Locate the cell with the specified text and output its [x, y] center coordinate. 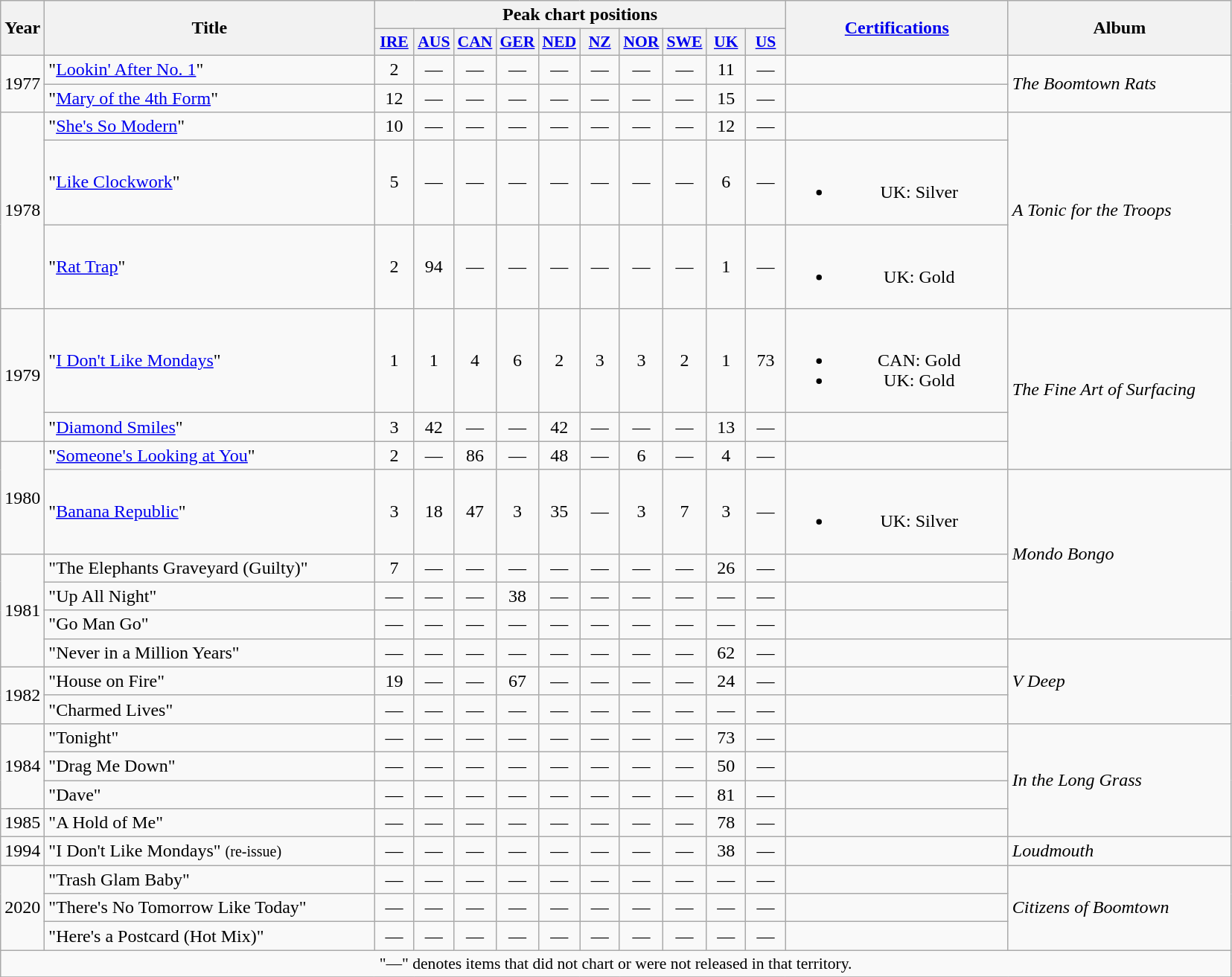
NOR [641, 42]
"Diamond Smiles" [210, 427]
Title [210, 28]
78 [727, 823]
"The Elephants Graveyard (Guilty)" [210, 568]
48 [559, 455]
Certifications [896, 28]
"Never in a Million Years" [210, 653]
"—" denotes items that did not chart or were not released in that territory. [616, 964]
A Tonic for the Troops [1120, 211]
CAN [475, 42]
1977 [22, 83]
"There's No Tomorrow Like Today" [210, 908]
19 [395, 681]
86 [475, 455]
1979 [22, 375]
"Charmed Lives" [210, 709]
1985 [22, 823]
11 [727, 69]
94 [433, 266]
24 [727, 681]
"House on Fire" [210, 681]
Citizens of Boomtown [1120, 908]
"I Don't Like Mondays" [210, 361]
35 [559, 512]
1980 [22, 497]
UK [727, 42]
US [765, 42]
Mondo Bongo [1120, 554]
"Rat Trap" [210, 266]
Year [22, 28]
"Up All Night" [210, 596]
13 [727, 427]
1981 [22, 610]
V Deep [1120, 681]
"Dave" [210, 794]
47 [475, 512]
"Someone's Looking at You" [210, 455]
"Trash Glam Baby" [210, 880]
UK: Gold [896, 266]
"Banana Republic" [210, 512]
1994 [22, 851]
"She's So Modern" [210, 126]
"A Hold of Me" [210, 823]
IRE [395, 42]
"Drag Me Down" [210, 766]
1984 [22, 766]
1978 [22, 211]
"Here's a Postcard (Hot Mix)" [210, 936]
GER [517, 42]
1982 [22, 695]
NZ [600, 42]
In the Long Grass [1120, 780]
AUS [433, 42]
"Like Clockwork" [210, 183]
"I Don't Like Mondays" (re-issue) [210, 851]
2020 [22, 908]
"Lookin' After No. 1" [210, 69]
62 [727, 653]
"Go Man Go" [210, 624]
5 [395, 183]
The Fine Art of Surfacing [1120, 389]
"Mary of the 4th Form" [210, 97]
"Tonight" [210, 737]
26 [727, 568]
CAN: GoldUK: Gold [896, 361]
10 [395, 126]
Peak chart positions [580, 15]
67 [517, 681]
SWE [684, 42]
Loudmouth [1120, 851]
81 [727, 794]
50 [727, 766]
The Boomtown Rats [1120, 83]
18 [433, 512]
Album [1120, 28]
15 [727, 97]
NED [559, 42]
